Return the [X, Y] coordinate for the center point of the cell that contains the specified text.  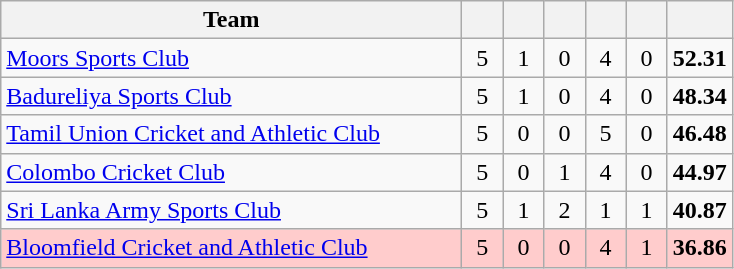
2 [564, 210]
Badureliya Sports Club [232, 96]
52.31 [700, 58]
44.97 [700, 172]
Bloomfield Cricket and Athletic Club [232, 248]
Moors Sports Club [232, 58]
36.86 [700, 248]
Team [232, 20]
46.48 [700, 134]
48.34 [700, 96]
Tamil Union Cricket and Athletic Club [232, 134]
Colombo Cricket Club [232, 172]
40.87 [700, 210]
Sri Lanka Army Sports Club [232, 210]
